Detect which cell encompasses the target text, then output its (x, y) center coordinate. 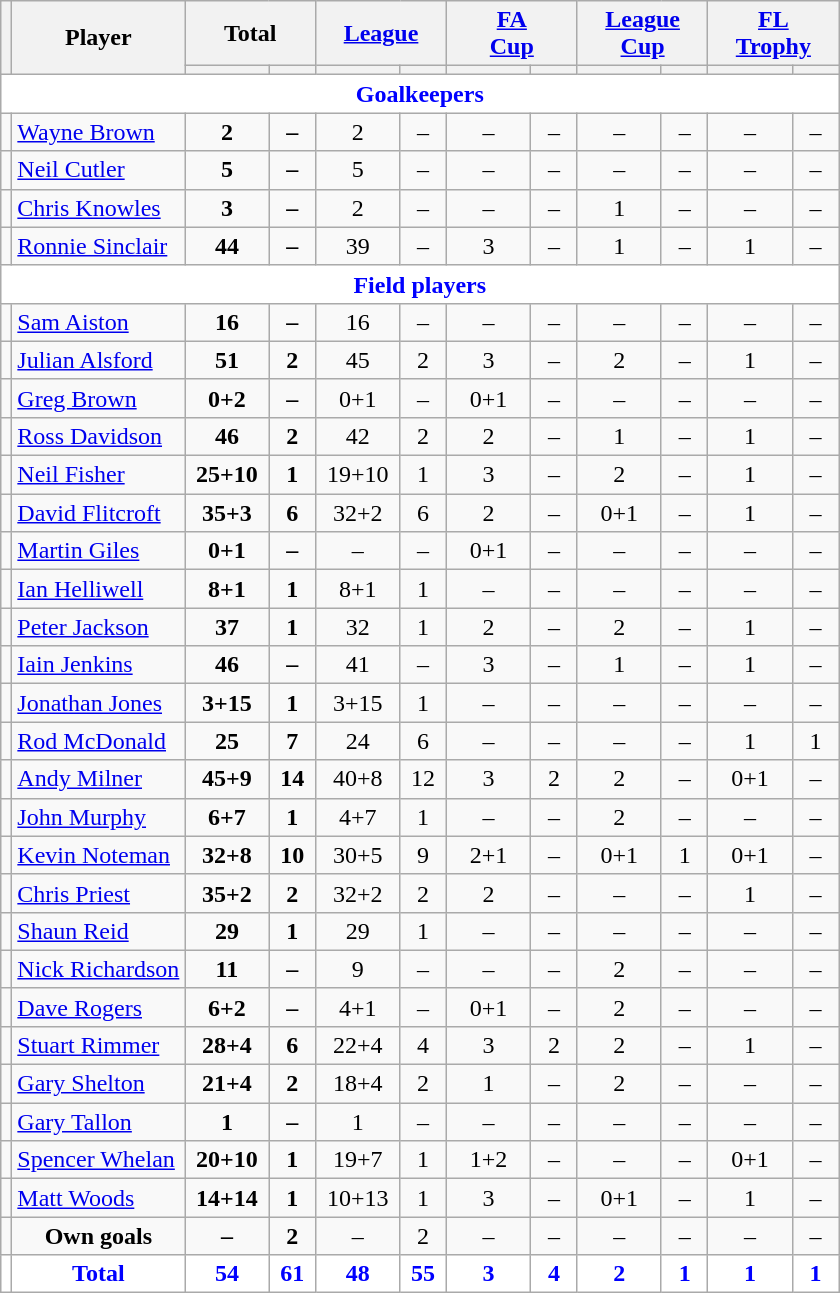
12 (424, 779)
Stuart Rimmer (98, 1046)
21+4 (227, 1084)
14 (292, 779)
Chris Priest (98, 893)
45+9 (227, 779)
32+8 (227, 855)
Ronnie Sinclair (98, 246)
55 (424, 1274)
39 (358, 246)
48 (358, 1274)
19+7 (358, 1160)
Gary Tallon (98, 1122)
Nick Richardson (98, 969)
10 (292, 855)
28+4 (227, 1046)
25+10 (227, 475)
David Flitcroft (98, 513)
Iain Jenkins (98, 665)
Shaun Reid (98, 931)
44 (227, 246)
11 (227, 969)
John Murphy (98, 817)
Julian Alsford (98, 360)
42 (358, 437)
14+14 (227, 1198)
61 (292, 1274)
Peter Jackson (98, 627)
6+7 (227, 817)
4+7 (358, 817)
0+2 (227, 398)
Player (98, 38)
Spencer Whelan (98, 1160)
4+1 (358, 1007)
35+3 (227, 513)
FLTrophy (774, 34)
18+4 (358, 1084)
20+10 (227, 1160)
Martin Giles (98, 551)
Andy Milner (98, 779)
Own goals (98, 1236)
45 (358, 360)
7 (292, 741)
Kevin Noteman (98, 855)
Sam Aiston (98, 322)
24 (358, 741)
51 (227, 360)
40+8 (358, 779)
League (382, 34)
6+2 (227, 1007)
30+5 (358, 855)
Wayne Brown (98, 132)
Jonathan Jones (98, 703)
19+10 (358, 475)
10+13 (358, 1198)
35+2 (227, 893)
Ross Davidson (98, 437)
Greg Brown (98, 398)
Dave Rogers (98, 1007)
LeagueCup (642, 34)
25 (227, 741)
Neil Fisher (98, 475)
Rod McDonald (98, 741)
41 (358, 665)
Matt Woods (98, 1198)
FACup (512, 34)
Goalkeepers (420, 94)
32 (358, 627)
22+4 (358, 1046)
Neil Cutler (98, 170)
Chris Knowles (98, 208)
37 (227, 627)
Ian Helliwell (98, 589)
54 (227, 1274)
Field players (420, 284)
Gary Shelton (98, 1084)
1+2 (488, 1160)
2+1 (488, 855)
